Determine the (X, Y) coordinate at the center of the cell enclosing the given text.  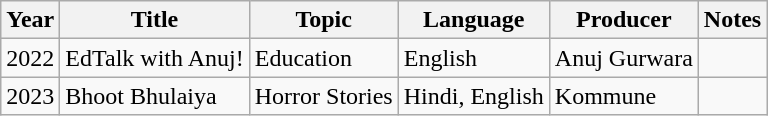
Bhoot Bhulaiya (154, 96)
Anuj Gurwara (624, 58)
Title (154, 20)
EdTalk with Anuj! (154, 58)
Horror Stories (324, 96)
Topic (324, 20)
Language (474, 20)
2023 (30, 96)
Kommune (624, 96)
English (474, 58)
Hindi, English (474, 96)
Education (324, 58)
2022 (30, 58)
Notes (732, 20)
Producer (624, 20)
Year (30, 20)
